Extract the (x, y) coordinate from the center of the cell holding the provided text.  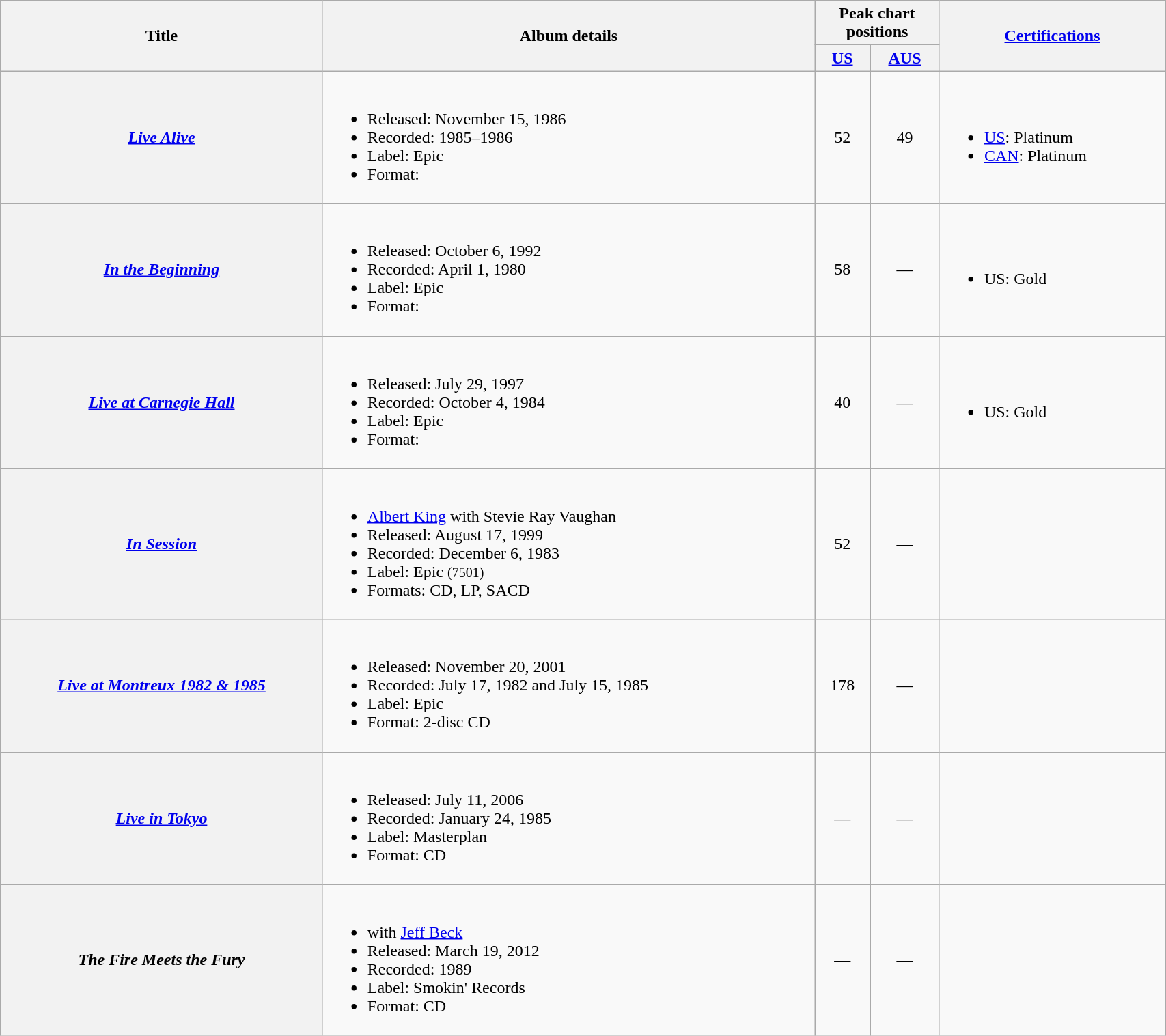
Live at Montreux 1982 & 1985 (162, 686)
The Fire Meets the Fury (162, 960)
49 (905, 137)
US: PlatinumCAN: Platinum (1052, 137)
Released: July 29, 1997Recorded: October 4, 1984Label: EpicFormat: (568, 402)
Live Alive (162, 137)
Released: November 20, 2001Recorded: July 17, 1982 and July 15, 1985Label: EpicFormat: 2-disc CD (568, 686)
Released: October 6, 1992Recorded: April 1, 1980Label: EpicFormat: (568, 270)
Certifications (1052, 36)
58 (843, 270)
with Jeff BeckReleased: March 19, 2012Recorded: 1989Label: Smokin' RecordsFormat: CD (568, 960)
Album details (568, 36)
Title (162, 36)
AUS (905, 58)
Live at Carnegie Hall (162, 402)
Released: July 11, 2006Recorded: January 24, 1985Label: MasterplanFormat: CD (568, 818)
Peak chartpositions (877, 23)
Live in Tokyo (162, 818)
Albert King with Stevie Ray VaughanReleased: August 17, 1999Recorded: December 6, 1983Label: Epic (7501)Formats: CD, LP, SACD (568, 544)
US (843, 58)
In Session (162, 544)
Released: November 15, 1986Recorded: 1985–1986Label: EpicFormat: (568, 137)
178 (843, 686)
40 (843, 402)
In the Beginning (162, 270)
